Return the [x, y] coordinate for the center point of the cell that contains the specified text.  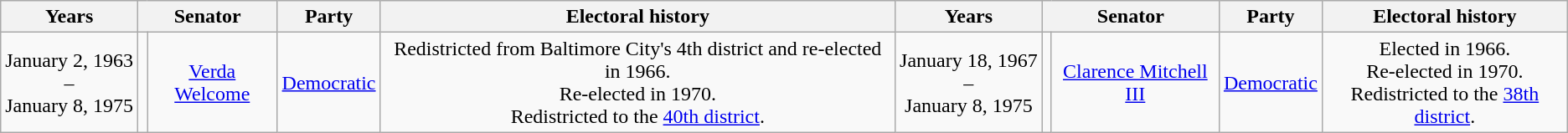
Verda Welcome [213, 82]
January 2, 1963–January 8, 1975 [70, 82]
Redistricted from Baltimore City's 4th district and re-elected in 1966.Re-elected in 1970.Redistricted to the 40th district. [637, 82]
January 18, 1967–January 8, 1975 [969, 82]
Clarence Mitchell III [1135, 82]
Elected in 1966.Re-elected in 1970.Redistricted to the 38th district. [1444, 82]
